Pinpoint the cell where the given text exists, returning its (X, Y) midpoint coordinate. 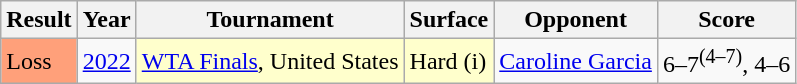
Loss (39, 62)
Result (39, 20)
Opponent (576, 20)
Year (106, 20)
WTA Finals, United States (270, 62)
2022 (106, 62)
Score (726, 20)
6–7(4–7), 4–6 (726, 62)
Tournament (270, 20)
Hard (i) (449, 62)
Caroline Garcia (576, 62)
Surface (449, 20)
